Find where the given text appears and provide that cell's center as [X, Y] coordinate. 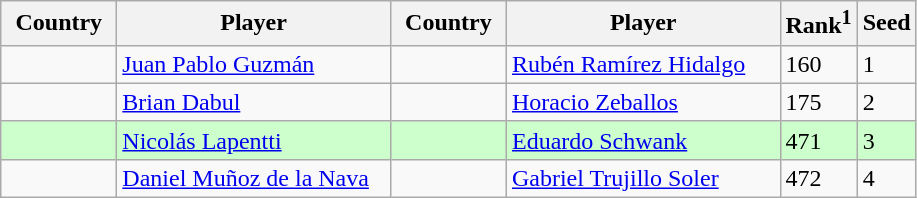
1 [886, 64]
Rubén Ramírez Hidalgo [643, 64]
3 [886, 140]
Horacio Zeballos [643, 102]
160 [818, 64]
2 [886, 102]
Nicolás Lapentti [254, 140]
4 [886, 178]
Eduardo Schwank [643, 140]
471 [818, 140]
175 [818, 102]
Brian Dabul [254, 102]
472 [818, 178]
Gabriel Trujillo Soler [643, 178]
Daniel Muñoz de la Nava [254, 178]
Rank1 [818, 24]
Seed [886, 24]
Juan Pablo Guzmán [254, 64]
